Output the (X, Y) coordinate of the center of the cell containing the given text.  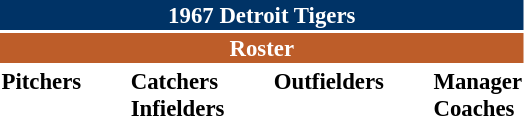
Roster (262, 48)
1967 Detroit Tigers (262, 15)
